Find where the given text appears and provide that cell's center as [X, Y] coordinate. 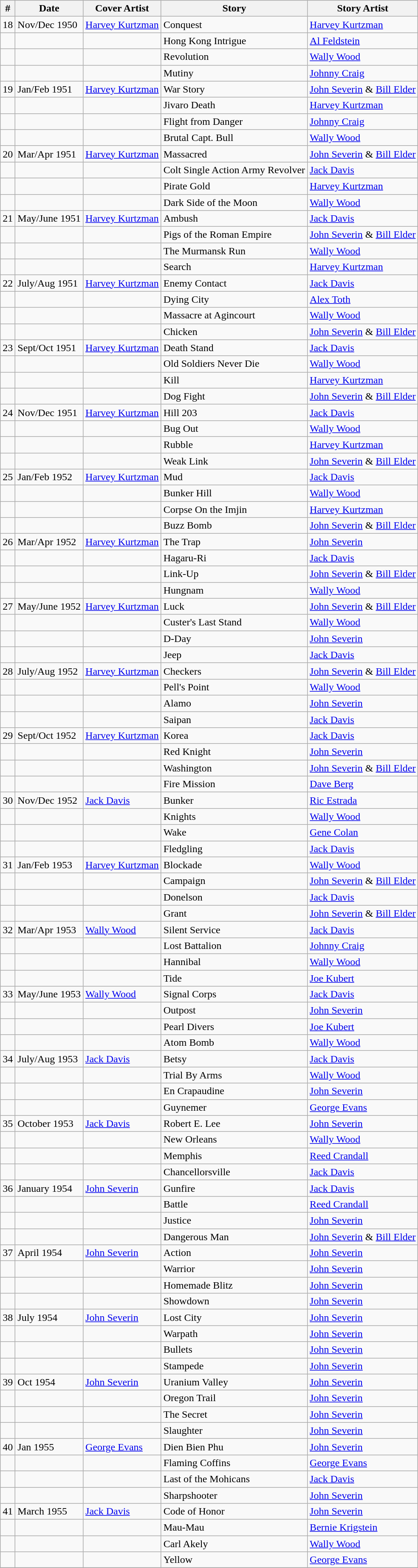
Conquest [234, 25]
July/Aug 1953 [49, 1059]
Blockade [234, 865]
25 [8, 477]
Tide [234, 978]
Mar/Apr 1952 [49, 542]
Outpost [234, 1011]
Cover Artist [122, 8]
29 [8, 736]
Hungnam [234, 590]
Weak Link [234, 461]
Pell's Point [234, 687]
Jan 1955 [49, 1447]
Uranium Valley [234, 1382]
Sept/Oct 1951 [49, 348]
Pigs of the Roman Empire [234, 235]
Link-Up [234, 574]
Old Soldiers Never Die [234, 364]
Jan/Feb 1953 [49, 865]
Enemy Contact [234, 283]
The Trap [234, 542]
Bunker [234, 800]
War Story [234, 89]
Dark Side of the Moon [234, 203]
Bullets [234, 1350]
Checkers [234, 671]
Oct 1954 [49, 1382]
20 [8, 154]
En Crapaudine [234, 1091]
30 [8, 800]
Alamo [234, 703]
Showdown [234, 1301]
Nov/Dec 1951 [49, 412]
41 [8, 1512]
New Orleans [234, 1140]
Atom Bomb [234, 1043]
Chancellorsville [234, 1172]
36 [8, 1188]
Flaming Coffins [234, 1463]
Guynemer [234, 1107]
Hagaru-Ri [234, 558]
Jivaro Death [234, 105]
Gunfire [234, 1188]
Gene Colan [363, 833]
Donelson [234, 897]
D-Day [234, 639]
Ambush [234, 219]
Brutal Capt. Bull [234, 138]
Warrior [234, 1269]
Mau-Mau [234, 1528]
Custer's Last Stand [234, 622]
Pearl Divers [234, 1027]
Signal Corps [234, 994]
Al Feldstein [363, 41]
19 [8, 89]
January 1954 [49, 1188]
Last of the Mohicans [234, 1479]
Fire Mission [234, 784]
Date [49, 8]
Luck [234, 606]
Stampede [234, 1366]
Mar/Apr 1951 [49, 154]
Dave Berg [363, 784]
Action [234, 1253]
Mutiny [234, 73]
Washington [234, 768]
27 [8, 606]
Kill [234, 380]
The Secret [234, 1414]
May/June 1953 [49, 994]
Nov/Dec 1950 [49, 25]
Korea [234, 736]
Buzz Bomb [234, 526]
Red Knight [234, 752]
Jan/Feb 1952 [49, 477]
October 1953 [49, 1123]
Saipan [234, 720]
Sharpshooter [234, 1495]
Revolution [234, 57]
Yellow [234, 1560]
21 [8, 219]
Hong Kong Intrigue [234, 41]
Massacred [234, 154]
Massacre at Agincourt [234, 315]
Dien Bien Phu [234, 1447]
July/Aug 1951 [49, 283]
July/Aug 1952 [49, 671]
Code of Honor [234, 1512]
Pirate Gold [234, 186]
Mar/Apr 1953 [49, 929]
33 [8, 994]
Dying City [234, 299]
18 [8, 25]
Justice [234, 1220]
Knights [234, 816]
40 [8, 1447]
Oregon Trail [234, 1398]
Corpse On the Imjin [234, 510]
March 1955 [49, 1512]
April 1954 [49, 1253]
Trial By Arms [234, 1075]
Memphis [234, 1156]
Nov/Dec 1952 [49, 800]
Jeep [234, 655]
23 [8, 348]
Battle [234, 1204]
Campaign [234, 881]
22 [8, 283]
Flight from Danger [234, 121]
Search [234, 267]
35 [8, 1123]
Chicken [234, 332]
Robert E. Lee [234, 1123]
July 1954 [49, 1317]
Bunker Hill [234, 493]
39 [8, 1382]
37 [8, 1253]
26 [8, 542]
The Murmansk Run [234, 251]
32 [8, 929]
Colt Single Action Army Revolver [234, 170]
Dangerous Man [234, 1237]
Bug Out [234, 428]
Lost City [234, 1317]
Lost Battalion [234, 946]
Bernie Krigstein [363, 1528]
Homemade Blitz [234, 1285]
Warpath [234, 1334]
24 [8, 412]
# [8, 8]
28 [8, 671]
Betsy [234, 1059]
Hannibal [234, 962]
38 [8, 1317]
Rubble [234, 445]
Story Artist [363, 8]
Carl Akely [234, 1544]
Sept/Oct 1952 [49, 736]
May/June 1951 [49, 219]
Wake [234, 833]
Death Stand [234, 348]
31 [8, 865]
Mud [234, 477]
Hill 203 [234, 412]
34 [8, 1059]
Fledgling [234, 849]
Grant [234, 913]
Story [234, 8]
Ric Estrada [363, 800]
Silent Service [234, 929]
Slaughter [234, 1430]
May/June 1952 [49, 606]
Dog Fight [234, 396]
Alex Toth [363, 299]
Jan/Feb 1951 [49, 89]
